Extract the [x, y] coordinate from the center of the cell holding the provided text.  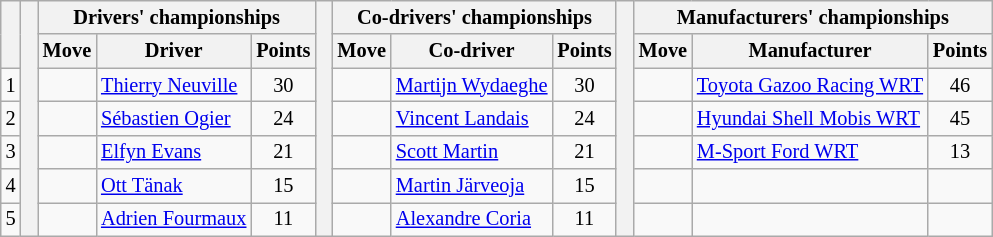
Sébastien Ogier [174, 118]
Alexandre Coria [472, 219]
13 [960, 152]
3 [11, 152]
1 [11, 85]
Co-drivers' championships [475, 17]
4 [11, 186]
Driver [174, 51]
Thierry Neuville [174, 85]
Vincent Landais [472, 118]
Scott Martin [472, 152]
Martin Järveoja [472, 186]
5 [11, 219]
Manufacturers' championships [813, 17]
Co-driver [472, 51]
Drivers' championships [177, 17]
M-Sport Ford WRT [810, 152]
46 [960, 85]
2 [11, 118]
45 [960, 118]
Hyundai Shell Mobis WRT [810, 118]
Toyota Gazoo Racing WRT [810, 85]
Manufacturer [810, 51]
Elfyn Evans [174, 152]
Adrien Fourmaux [174, 219]
Ott Tänak [174, 186]
Martijn Wydaeghe [472, 85]
